Search for the cell housing the specified text and yield its (x, y) center coordinate. 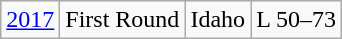
2017 (30, 20)
L 50–73 (296, 20)
First Round (122, 20)
Idaho (218, 20)
